Capture the cell that displays the provided text and extract its [X, Y] central coordinate. 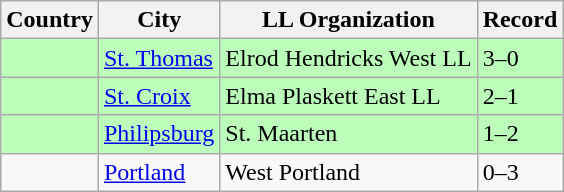
West Portland [348, 172]
3–0 [520, 58]
0–3 [520, 172]
St. Croix [158, 96]
Elrod Hendricks West LL [348, 58]
St. Thomas [158, 58]
St. Maarten [348, 134]
Philipsburg [158, 134]
LL Organization [348, 20]
Record [520, 20]
City [158, 20]
2–1 [520, 96]
Country [50, 20]
1–2 [520, 134]
Elma Plaskett East LL [348, 96]
Portland [158, 172]
